Scan for the cell matching the given text and deliver its (x, y) coordinate at center. 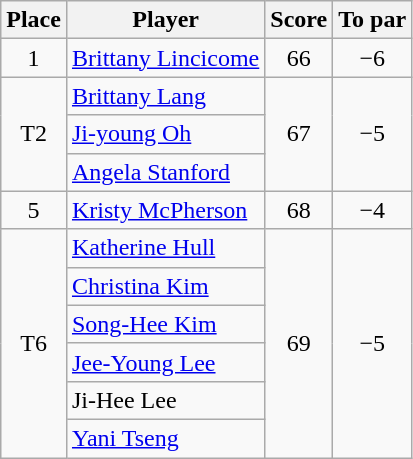
Ji-young Oh (165, 134)
Player (165, 20)
Brittany Lang (165, 96)
−6 (372, 58)
Kristy McPherson (165, 210)
Score (299, 20)
66 (299, 58)
T6 (34, 343)
Jee-Young Lee (165, 362)
Brittany Lincicome (165, 58)
Place (34, 20)
5 (34, 210)
Angela Stanford (165, 172)
−4 (372, 210)
1 (34, 58)
To par (372, 20)
67 (299, 134)
68 (299, 210)
Song-Hee Kim (165, 324)
Katherine Hull (165, 248)
Ji-Hee Lee (165, 400)
69 (299, 343)
Christina Kim (165, 286)
Yani Tseng (165, 438)
T2 (34, 134)
